Identify which cell holds the provided text, then report its (X, Y) central coordinate. 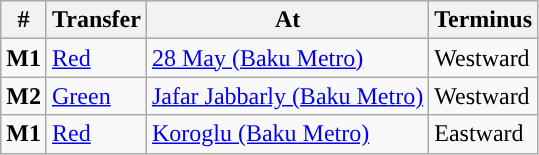
28 May (Baku Metro) (287, 58)
Terminus (484, 20)
Eastward (484, 134)
M2 (24, 96)
# (24, 20)
Transfer (96, 20)
At (287, 20)
Jafar Jabbarly (Baku Metro) (287, 96)
Koroglu (Baku Metro) (287, 134)
Green (96, 96)
